Extract the (x, y) coordinate from the center of the cell holding the provided text.  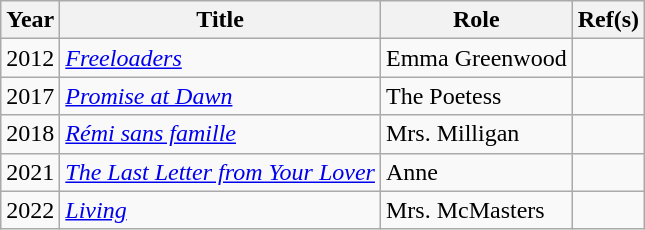
Rémi sans famille (220, 134)
Role (476, 20)
Mrs. McMasters (476, 210)
2021 (30, 172)
Freeloaders (220, 58)
2018 (30, 134)
2017 (30, 96)
Living (220, 210)
Promise at Dawn (220, 96)
Year (30, 20)
The Last Letter from Your Lover (220, 172)
Mrs. Milligan (476, 134)
Anne (476, 172)
2012 (30, 58)
Title (220, 20)
Ref(s) (608, 20)
The Poetess (476, 96)
2022 (30, 210)
Emma Greenwood (476, 58)
